From the cell containing the given text, extract its center point as (x, y) coordinate. 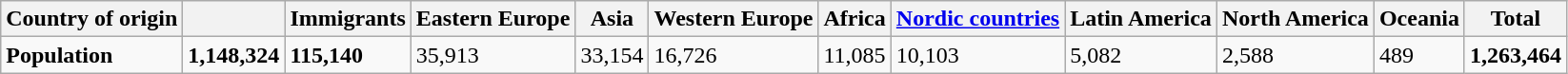
11,085 (854, 55)
Eastern Europe (493, 19)
North America (1296, 19)
Latin America (1141, 19)
1,148,324 (234, 55)
1,263,464 (1515, 55)
Africa (854, 19)
Immigrants (348, 19)
33,154 (612, 55)
115,140 (348, 55)
2,588 (1296, 55)
16,726 (734, 55)
Total (1515, 19)
35,913 (493, 55)
Asia (612, 19)
489 (1419, 55)
5,082 (1141, 55)
Oceania (1419, 19)
Population (91, 55)
Western Europe (734, 19)
10,103 (977, 55)
Nordic countries (977, 19)
Country of origin (91, 19)
